Return the [X, Y] coordinate for the center point of the cell that contains the specified text.  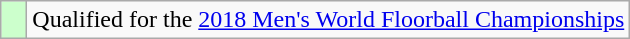
Qualified for the 2018 Men's World Floorball Championships [328, 20]
